For the text-containing cell, return its midpoint in (x, y) coordinate format. 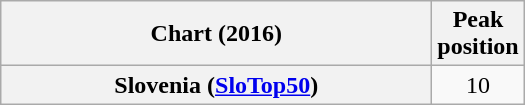
10 (478, 85)
Peak position (478, 34)
Chart (2016) (216, 34)
Slovenia (SloTop50) (216, 85)
